Detect which cell encompasses the target text, then output its (X, Y) center coordinate. 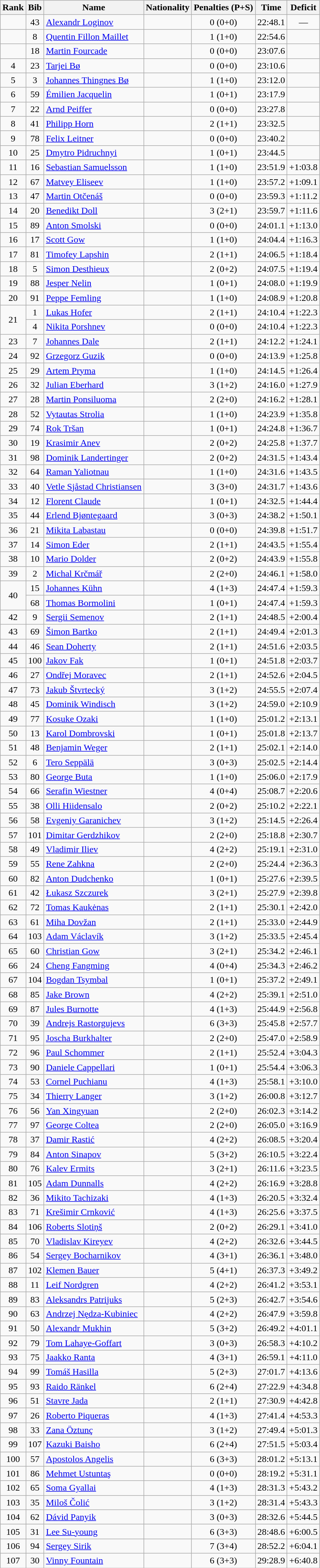
24:23.9 (271, 414)
+2:56.8 (304, 1009)
Michal Krčmář (94, 574)
+2:51.0 (304, 994)
Leif Nordgren (94, 1285)
+2:04.5 (304, 675)
26:00.8 (271, 1096)
+3:10.0 (304, 1081)
25:24.4 (271, 864)
+2:13.1 (304, 719)
5 (4+1) (224, 1270)
26:42.7 (271, 1299)
Peppe Femling (94, 298)
23:10.6 (271, 66)
41 (35, 124)
27:30.9 (271, 1401)
23:51.9 (271, 167)
Johannes Thingnes Bø (94, 80)
24:31.5 (271, 458)
Bib (35, 8)
Thomas Bormolini (94, 602)
+1:43.4 (304, 458)
7 (3+4) (224, 1546)
+1:19.9 (304, 283)
Martin Otčenáš (94, 196)
26:16.9 (271, 1183)
+2:03.5 (304, 646)
23:27.8 (271, 109)
28:31.4 (271, 1502)
28:48.6 (271, 1531)
Dominik Landertinger (94, 458)
24:07.5 (271, 269)
24:12.2 (271, 341)
+2:39.8 (304, 893)
25:06.0 (271, 777)
Daniele Cappellari (94, 1067)
+1:55.4 (304, 545)
25:30.1 (271, 908)
Alexandr Loginov (94, 22)
26:10.5 (271, 1154)
+4:42.8 (304, 1401)
Ondřej Moravec (94, 675)
23:07.6 (271, 51)
26:37.3 (271, 1270)
Vladimir Iliev (94, 849)
Raido Ränkel (94, 1386)
+2:46.2 (304, 966)
Roberts Slotiņš (94, 1227)
Sergey Sirik (94, 1546)
Grzegorz Guzik (94, 356)
25:27.6 (271, 878)
+1:50.1 (304, 516)
+2:30.7 (304, 835)
Yan Xingyuan (94, 1111)
26:02.3 (271, 1111)
25:33.5 (271, 937)
+1:28.1 (304, 399)
Apostolos Angelis (94, 1459)
Šimon Bartko (94, 631)
25:02.1 (271, 748)
+3:16.9 (304, 1125)
Tero Seppälä (94, 762)
Mehmet Ustuntaş (94, 1473)
25:47.0 (271, 1038)
Philipp Horn (94, 124)
Rok Tršan (94, 429)
+2:03.7 (304, 661)
Dmytro Pidruchnyi (94, 153)
+1:35.8 (304, 414)
Adam Václavík (94, 937)
28:31.3 (271, 1488)
23:40.2 (271, 138)
+2:45.4 (304, 937)
+3:48.0 (304, 1256)
+4:11.0 (304, 1358)
25:19.1 (271, 849)
Nikita Porshnev (94, 327)
+1:36.7 (304, 429)
24:46.1 (271, 574)
+1:16.3 (304, 240)
Olli Hiidensalo (94, 806)
23:59.7 (271, 211)
+3:49.2 (304, 1270)
+2:42.0 (304, 908)
25:08.7 (271, 791)
Thierry Langer (94, 1096)
+1:25.8 (304, 356)
24:01.1 (271, 225)
24:24.8 (271, 429)
26:36.1 (271, 1256)
+1:37.7 (304, 443)
22 (35, 109)
25:52.4 (271, 1052)
Lukas Hofer (94, 312)
+1:44.4 (304, 501)
Jesper Nelin (94, 283)
Sebastian Samuelsson (94, 167)
+5:43.2 (304, 1488)
Benjamin Weger (94, 748)
24:51.8 (271, 661)
29:28.9 (271, 1560)
Tom Lahaye-Goffart (94, 1343)
+2:49.1 (304, 980)
Dimitar Gerdzhikov (94, 835)
2 (35, 574)
26:05.0 (271, 1125)
+2:22.1 (304, 806)
+2:46.1 (304, 951)
25:37.2 (271, 980)
25:14.5 (271, 820)
Tomáš Hasilla (94, 1372)
Dávid Panyik (94, 1517)
26:20.5 (271, 1198)
+1:11.2 (304, 196)
+4:13.6 (304, 1372)
+1:24.1 (304, 341)
26:49.2 (271, 1328)
+1:03.8 (304, 167)
24:55.5 (271, 690)
Tomas Kaukėnas (94, 908)
Rene Zahkna (94, 864)
Artem Pryma (94, 370)
+2:01.3 (304, 631)
+2:13.7 (304, 733)
28:19.2 (271, 1473)
Sergii Semenov (94, 617)
24:14.5 (271, 370)
Arnd Peiffer (94, 109)
Deficit (304, 8)
27:01.7 (271, 1372)
+3:23.5 (304, 1169)
27:49.4 (271, 1430)
Nationality (168, 8)
Penalties (P+S) (224, 8)
Vetle Sjåstad Christiansen (94, 487)
25:58.1 (271, 1081)
Serafin Wiestner (94, 791)
24:32.5 (271, 501)
Christian Gow (94, 951)
Paul Schommer (94, 1052)
22:48.1 (271, 22)
+5:31.1 (304, 1473)
Kosuke Ozaki (94, 719)
23:44.5 (271, 153)
Andrejs Rastorgujevs (94, 1023)
+5:01.3 (304, 1430)
+6:00.5 (304, 1531)
24:25.8 (271, 443)
Jules Burnotte (94, 1009)
25:34.2 (271, 951)
22:54.6 (271, 37)
24:31.6 (271, 472)
Raman Yaliotnau (94, 472)
+3:28.8 (304, 1183)
+3:44.5 (304, 1241)
+2:26.4 (304, 820)
Dominik Windisch (94, 704)
24:43.5 (271, 545)
25:54.4 (271, 1067)
Time (271, 8)
+1:51.7 (304, 530)
25:45.8 (271, 1023)
26:08.5 (271, 1140)
Kazuki Baisho (94, 1444)
+2:44.9 (304, 922)
+3:14.2 (304, 1111)
Anton Smolski (94, 225)
Lee Su-young (94, 1531)
Mikita Labastau (94, 530)
+2:07.4 (304, 690)
27:41.4 (271, 1415)
Cornel Puchianu (94, 1081)
Rank (13, 8)
Anton Sinapov (94, 1154)
+5:13.1 (304, 1459)
+3:41.0 (304, 1227)
+2:10.9 (304, 704)
+1:20.8 (304, 298)
+2:58.9 (304, 1038)
+5:44.5 (304, 1517)
Andrzej Nędza-Kubiniec (94, 1314)
27:51.5 (271, 1444)
+1:13.0 (304, 225)
+6:40.8 (304, 1560)
+1:43.5 (304, 472)
+3:32.4 (304, 1198)
Miha Dovžan (94, 922)
24:51.6 (271, 646)
23:12.0 (271, 80)
+1:58.0 (304, 574)
Tarjei Bø (94, 66)
+3:37.5 (304, 1212)
— (304, 22)
Scott Gow (94, 240)
26:32.6 (271, 1241)
+3:12.7 (304, 1096)
Benedikt Doll (94, 211)
Johannes Kühn (94, 588)
24:59.0 (271, 704)
Jake Brown (94, 994)
24:06.5 (271, 254)
25:39.1 (271, 994)
Jakub Štvrtecký (94, 690)
Soma Gyallai (94, 1488)
24:16.2 (271, 399)
+1:19.4 (304, 269)
+5:03.4 (304, 1444)
1 (35, 312)
Émilien Jacquelin (94, 95)
26:29.1 (271, 1227)
24:39.8 (271, 530)
Aleksandrs Patrijuks (94, 1299)
24:49.4 (271, 631)
+2:14.4 (304, 762)
Anton Dudchenko (94, 878)
Erlend Bjøntegaard (94, 516)
25:10.2 (271, 806)
26:41.2 (271, 1285)
24:16.0 (271, 385)
+1:11.6 (304, 211)
Kalev Ermits (94, 1169)
25:18.8 (271, 835)
25:01.2 (271, 719)
Cheng Fangming (94, 966)
28:52.2 (271, 1546)
+1:55.8 (304, 559)
Sergey Bocharnikov (94, 1256)
Krešimir Crnković (94, 1212)
Vinny Fountain (94, 1560)
Jaakko Ranta (94, 1358)
+4:01.1 (304, 1328)
+3:59.8 (304, 1314)
Johannes Dale (94, 341)
Karol Dombrovski (94, 733)
Roberto Piqueras (94, 1415)
23:57.2 (271, 182)
Evgeniy Garanichev (94, 820)
24:43.9 (271, 559)
+4:53.3 (304, 1415)
Klemen Bauer (94, 1270)
George Coltea (94, 1125)
26:58.3 (271, 1343)
3 (3+0) (224, 487)
Adam Dunnalls (94, 1183)
+2:14.0 (304, 748)
26:47.9 (271, 1314)
Vytautas Strolia (94, 414)
Felix Leitner (94, 138)
28:32.6 (271, 1517)
Name (94, 8)
Damir Rastić (94, 1140)
Zana Öztunç (94, 1430)
Sean Doherty (94, 646)
Martin Fourcade (94, 51)
Mario Dolder (94, 559)
27:22.9 (271, 1386)
+3:20.4 (304, 1140)
Martin Ponsiluoma (94, 399)
+4:34.8 (304, 1386)
+3:04.3 (304, 1052)
Mikito Tachizaki (94, 1198)
+1:26.4 (304, 370)
Bogdan Tsymbal (94, 980)
26:59.1 (271, 1358)
3 (35, 80)
+5:43.3 (304, 1502)
Simon Desthieux (94, 269)
+3:53.1 (304, 1285)
+1:43.6 (304, 487)
+2:20.6 (304, 791)
+4:10.2 (304, 1343)
25:01.8 (271, 733)
Simon Eder (94, 545)
Quentin Fillon Maillet (94, 37)
+1:18.4 (304, 254)
+2:00.4 (304, 617)
28:01.2 (271, 1459)
+2:31.0 (304, 849)
Stavre Jada (94, 1401)
25:27.9 (271, 893)
+1:09.1 (304, 182)
26:25.6 (271, 1212)
25:33.0 (271, 922)
24:04.4 (271, 240)
24:13.9 (271, 356)
George Buta (94, 777)
24:08.9 (271, 298)
Krasimir Anev (94, 443)
+2:36.3 (304, 864)
23:32.5 (271, 124)
Julian Eberhard (94, 385)
25:44.9 (271, 1009)
+3:54.6 (304, 1299)
Joscha Burkhalter (94, 1038)
25:34.3 (271, 966)
Timofey Lapshin (94, 254)
+1:27.9 (304, 385)
+6:04.1 (304, 1546)
24:48.5 (271, 617)
23:59.3 (271, 196)
Jakov Fak (94, 661)
+2:57.7 (304, 1023)
+3:06.3 (304, 1067)
24:08.0 (271, 283)
24:31.7 (271, 487)
+2:17.9 (304, 777)
+3:22.4 (304, 1154)
24:52.6 (271, 675)
Alexandr Mukhin (94, 1328)
Łukasz Szczurek (94, 893)
Matvey Eliseev (94, 182)
25:02.5 (271, 762)
Vladislav Kireyev (94, 1241)
Miloš Čolić (94, 1502)
+2:39.5 (304, 878)
24:38.2 (271, 516)
26:11.6 (271, 1169)
23:17.9 (271, 95)
Florent Claude (94, 501)
